Pinpoint the cell where the given text exists, returning its (X, Y) midpoint coordinate. 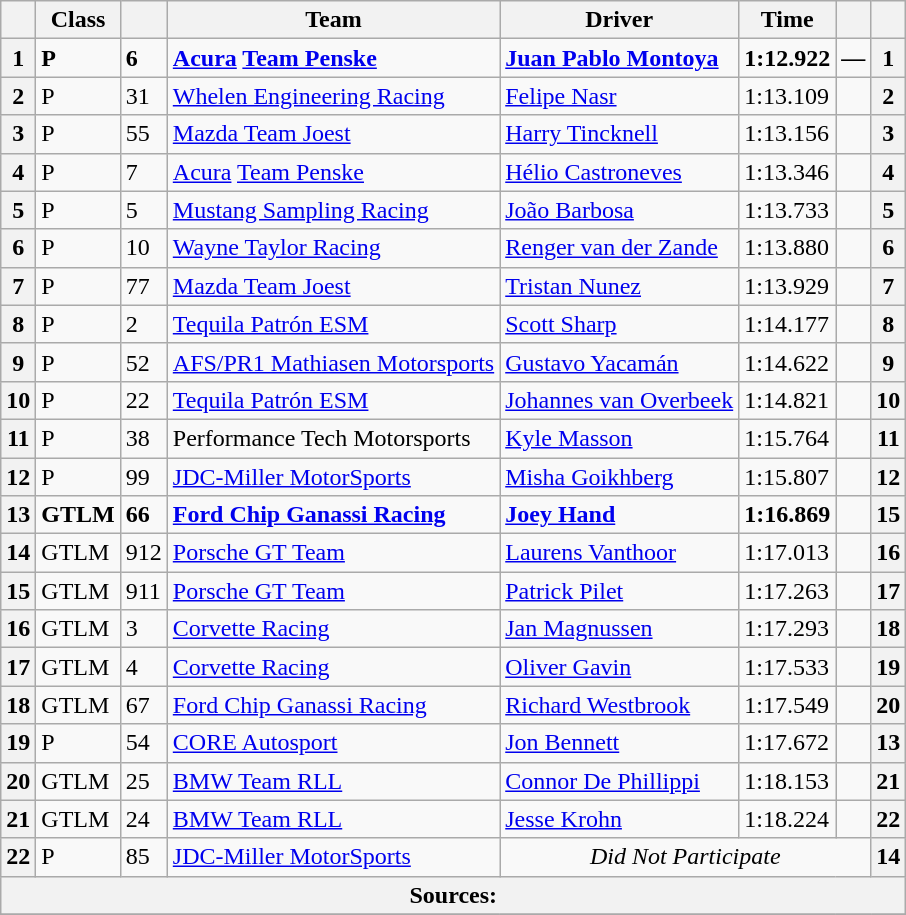
1:17.263 (788, 591)
54 (144, 743)
Scott Sharp (620, 324)
Oliver Gavin (620, 667)
1:16.869 (788, 515)
Performance Tech Motorsports (333, 438)
Felipe Nasr (620, 96)
— (854, 58)
Misha Goikhberg (620, 477)
1:12.922 (788, 58)
912 (144, 553)
Did Not Participate (686, 857)
1:17.672 (788, 743)
Juan Pablo Montoya (620, 58)
1:14.622 (788, 362)
Mustang Sampling Racing (333, 210)
1:17.013 (788, 553)
1:13.733 (788, 210)
25 (144, 781)
Jon Bennett (620, 743)
Jan Magnussen (620, 629)
Patrick Pilet (620, 591)
Kyle Masson (620, 438)
Class (78, 20)
1:14.821 (788, 400)
João Barbosa (620, 210)
Johannes van Overbeek (620, 400)
1:13.109 (788, 96)
55 (144, 134)
Team (333, 20)
Whelen Engineering Racing (333, 96)
Gustavo Yacamán (620, 362)
Jesse Krohn (620, 819)
Joey Hand (620, 515)
77 (144, 286)
Harry Tincknell (620, 134)
1:13.929 (788, 286)
1:17.293 (788, 629)
24 (144, 819)
66 (144, 515)
1:15.764 (788, 438)
1:18.153 (788, 781)
Driver (620, 20)
CORE Autosport (333, 743)
Sources: (454, 895)
1:13.346 (788, 172)
AFS/PR1 Mathiasen Motorsports (333, 362)
Richard Westbrook (620, 705)
Laurens Vanthoor (620, 553)
85 (144, 857)
Wayne Taylor Racing (333, 248)
911 (144, 591)
31 (144, 96)
1:17.533 (788, 667)
1:17.549 (788, 705)
52 (144, 362)
Hélio Castroneves (620, 172)
67 (144, 705)
38 (144, 438)
1:13.880 (788, 248)
Connor De Phillippi (620, 781)
1:13.156 (788, 134)
99 (144, 477)
1:18.224 (788, 819)
Tristan Nunez (620, 286)
Time (788, 20)
1:14.177 (788, 324)
Renger van der Zande (620, 248)
1:15.807 (788, 477)
